Pinpoint the cell where the given text exists, returning its [X, Y] midpoint coordinate. 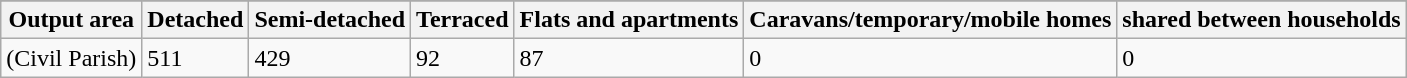
Terraced [462, 20]
Detached [196, 20]
shared between households [1262, 20]
(Civil Parish) [72, 58]
92 [462, 58]
Semi-detached [330, 20]
Caravans/temporary/mobile homes [930, 20]
Flats and apartments [629, 20]
511 [196, 58]
Output area [72, 20]
429 [330, 58]
87 [629, 58]
